Return the [x, y] coordinate for the center point of the cell that contains the specified text.  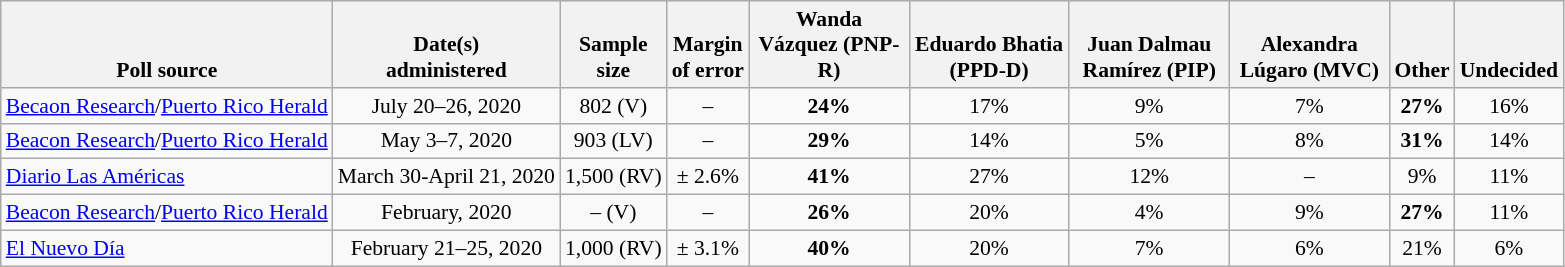
May 3–7, 2020 [446, 141]
Alexandra Lúgaro (MVC) [1309, 44]
41% [829, 177]
February, 2020 [446, 213]
Other [1422, 44]
Marginof error [708, 44]
July 20–26, 2020 [446, 106]
Eduardo Bhatia (PPD-D) [989, 44]
Undecided [1509, 44]
29% [829, 141]
40% [829, 248]
1,000 (RV) [614, 248]
31% [1422, 141]
21% [1422, 248]
8% [1309, 141]
Date(s)administered [446, 44]
Wanda Vázquez (PNP-R) [829, 44]
± 3.1% [708, 248]
Poll source [167, 44]
Samplesize [614, 44]
± 2.6% [708, 177]
El Nuevo Día [167, 248]
Juan Dalmau Ramírez (PIP) [1149, 44]
– (V) [614, 213]
Becaon Research/Puerto Rico Herald [167, 106]
4% [1149, 213]
5% [1149, 141]
802 (V) [614, 106]
903 (LV) [614, 141]
26% [829, 213]
Diario Las Américas [167, 177]
March 30-April 21, 2020 [446, 177]
February 21–25, 2020 [446, 248]
16% [1509, 106]
12% [1149, 177]
1,500 (RV) [614, 177]
24% [829, 106]
17% [989, 106]
